Detect which cell encompasses the target text, then output its [x, y] center coordinate. 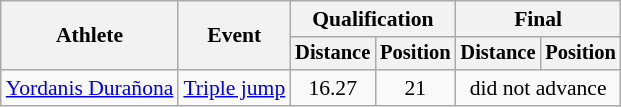
Yordanis Durañona [90, 88]
Triple jump [234, 88]
Athlete [90, 36]
did not advance [538, 88]
Final [538, 19]
21 [415, 88]
16.27 [332, 88]
Event [234, 36]
Qualification [372, 19]
